From the cell containing the given text, extract its center point as (X, Y) coordinate. 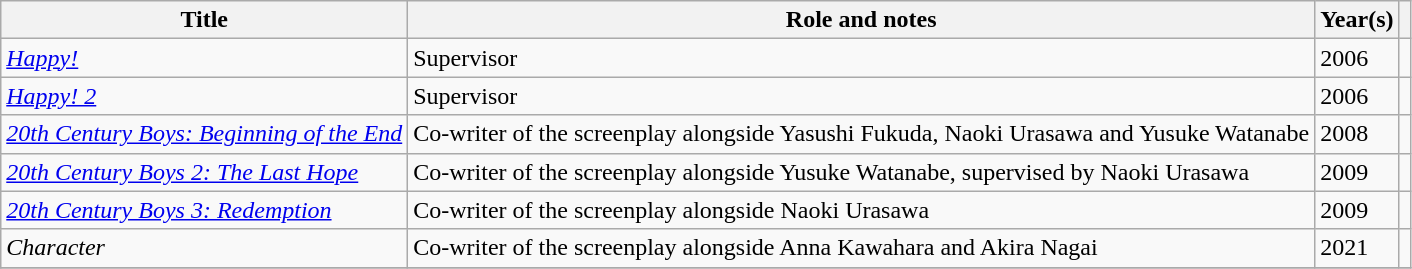
Title (204, 20)
Happy! 2 (204, 96)
Year(s) (1357, 20)
Role and notes (862, 20)
Co-writer of the screenplay alongside Anna Kawahara and Akira Nagai (862, 248)
2021 (1357, 248)
Co-writer of the screenplay alongside Yusuke Watanabe, supervised by Naoki Urasawa (862, 172)
Co-writer of the screenplay alongside Naoki Urasawa (862, 210)
Happy! (204, 58)
Co-writer of the screenplay alongside Yasushi Fukuda, Naoki Urasawa and Yusuke Watanabe (862, 134)
Character (204, 248)
20th Century Boys: Beginning of the End (204, 134)
20th Century Boys 2: The Last Hope (204, 172)
2008 (1357, 134)
20th Century Boys 3: Redemption (204, 210)
